Return (X, Y) of the center of cell containing provided text 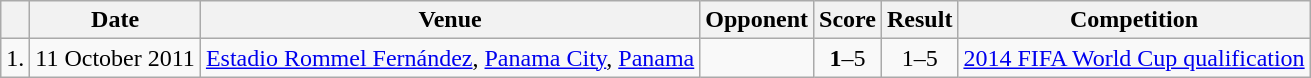
Estadio Rommel Fernández, Panama City, Panama (450, 58)
11 October 2011 (116, 58)
Opponent (757, 20)
Date (116, 20)
Competition (1134, 20)
Score (848, 20)
Result (920, 20)
2014 FIFA World Cup qualification (1134, 58)
Venue (450, 20)
1. (16, 58)
